For the text-containing cell, return its midpoint in (X, Y) coordinate format. 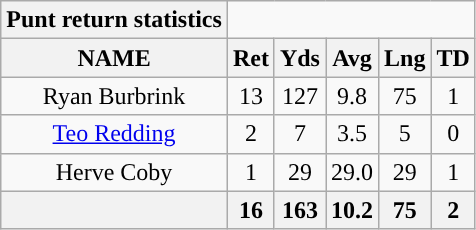
10.2 (352, 210)
Yds (300, 58)
Ryan Burbrink (114, 96)
Herve Coby (114, 172)
127 (300, 96)
5 (405, 134)
Ret (250, 58)
7 (300, 134)
163 (300, 210)
9.8 (352, 96)
3.5 (352, 134)
16 (250, 210)
0 (453, 134)
TD (453, 58)
13 (250, 96)
Punt return statistics (114, 20)
Teo Redding (114, 134)
Lng (405, 58)
29.0 (352, 172)
Avg (352, 58)
NAME (114, 58)
